Capture the cell that displays the provided text and extract its [X, Y] central coordinate. 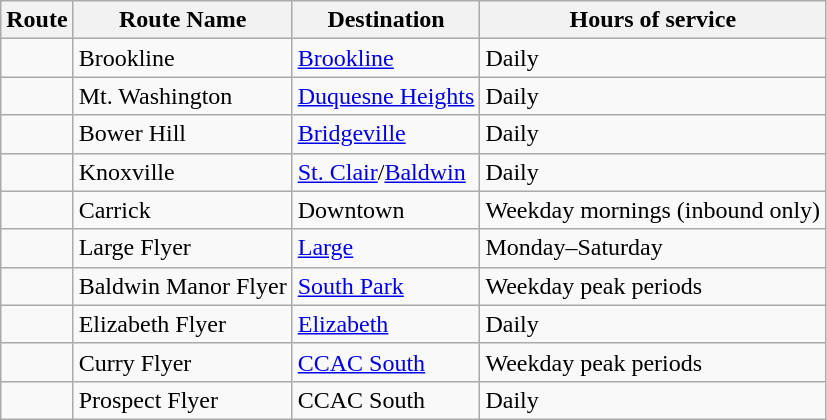
Knoxville [182, 172]
Bower Hill [182, 134]
Route [37, 20]
Bridgeville [386, 134]
South Park [386, 286]
Weekday mornings (inbound only) [653, 210]
Curry Flyer [182, 362]
Large [386, 248]
St. Clair/Baldwin [386, 172]
Elizabeth Flyer [182, 324]
Prospect Flyer [182, 400]
Baldwin Manor Flyer [182, 286]
Elizabeth [386, 324]
Duquesne Heights [386, 96]
Downtown [386, 210]
Monday–Saturday [653, 248]
Mt. Washington [182, 96]
Route Name [182, 20]
Hours of service [653, 20]
Destination [386, 20]
Carrick [182, 210]
Large Flyer [182, 248]
